Pinpoint the cell where the given text exists, returning its [x, y] midpoint coordinate. 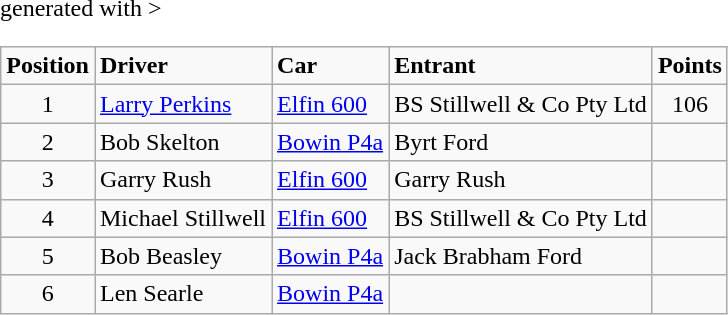
Bob Skelton [182, 142]
Len Searle [182, 294]
5 [48, 256]
Driver [182, 66]
Byrt Ford [521, 142]
3 [48, 180]
4 [48, 218]
Larry Perkins [182, 104]
Jack Brabham Ford [521, 256]
Position [48, 66]
6 [48, 294]
Car [330, 66]
Michael Stillwell [182, 218]
Entrant [521, 66]
2 [48, 142]
106 [690, 104]
Bob Beasley [182, 256]
1 [48, 104]
Points [690, 66]
